Output the (X, Y) coordinate of the center of the cell containing the given text.  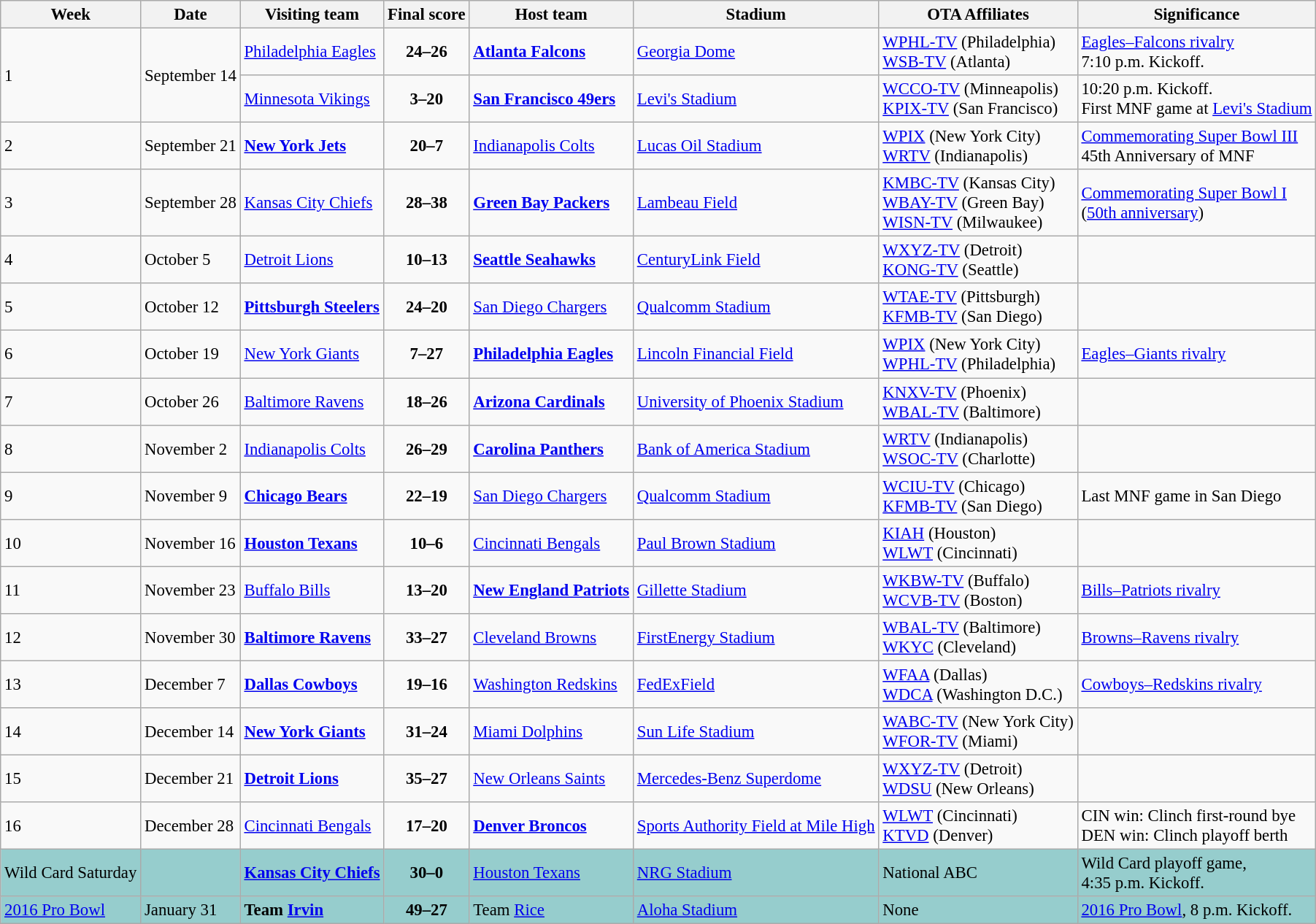
Cowboys–Redskins rivalry (1197, 685)
Gillette Stadium (756, 590)
33–27 (426, 638)
Visiting team (312, 15)
Eagles–Giants rivalry (1197, 355)
Date (191, 15)
November 2 (191, 448)
Pittsburgh Steelers (312, 307)
2 (71, 146)
9 (71, 496)
December 21 (191, 778)
49–27 (426, 910)
OTA Affiliates (978, 15)
Stadium (756, 15)
Lambeau Field (756, 203)
Team Rice (552, 910)
KNXV-TV (Phoenix)WBAL-TV (Baltimore) (978, 401)
Eagles–Falcons rivalry7:10 p.m. Kickoff. (1197, 53)
CenturyLink Field (756, 260)
10 (71, 543)
Cleveland Browns (552, 638)
Paul Brown Stadium (756, 543)
22–19 (426, 496)
Week (71, 15)
New England Patriots (552, 590)
Team Irvin (312, 910)
Significance (1197, 15)
3–20 (426, 99)
26–29 (426, 448)
Wild Card Saturday (71, 873)
KMBC-TV (Kansas City)WBAY-TV (Green Bay)WISN-TV (Milwaukee) (978, 203)
WBAL-TV (Baltimore)WKYC (Cleveland) (978, 638)
September 28 (191, 203)
November 9 (191, 496)
October 5 (191, 260)
CIN win: Clinch first-round byeDEN win: Clinch playoff berth (1197, 826)
WTAE-TV (Pittsburgh)KFMB-TV (San Diego) (978, 307)
WXYZ-TV (Detroit)KONG-TV (Seattle) (978, 260)
Wild Card playoff game,4:35 p.m. Kickoff. (1197, 873)
WPIX (New York City)WPHL-TV (Philadelphia) (978, 355)
National ABC (978, 873)
FirstEnergy Stadium (756, 638)
Commemorating Super Bowl I(50th anniversary) (1197, 203)
7–27 (426, 355)
10–13 (426, 260)
30–0 (426, 873)
Levi's Stadium (756, 99)
13 (71, 685)
Mercedes-Benz Superdome (756, 778)
17–20 (426, 826)
WKBW-TV (Buffalo)WCVB-TV (Boston) (978, 590)
Atlanta Falcons (552, 53)
24–20 (426, 307)
KIAH (Houston)WLWT (Cincinnati) (978, 543)
WFAA (Dallas)WDCA (Washington D.C.) (978, 685)
October 26 (191, 401)
Sun Life Stadium (756, 731)
28–38 (426, 203)
2016 Pro Bowl, 8 p.m. Kickoff. (1197, 910)
Green Bay Packers (552, 203)
Dallas Cowboys (312, 685)
8 (71, 448)
January 31 (191, 910)
Buffalo Bills (312, 590)
5 (71, 307)
Sports Authority Field at Mile High (756, 826)
Arizona Cardinals (552, 401)
Final score (426, 15)
12 (71, 638)
Lincoln Financial Field (756, 355)
Browns–Ravens rivalry (1197, 638)
WPIX (New York City)WRTV (Indianapolis) (978, 146)
31–24 (426, 731)
None (978, 910)
New Orleans Saints (552, 778)
October 12 (191, 307)
WCCO-TV (Minneapolis)KPIX-TV (San Francisco) (978, 99)
November 23 (191, 590)
December 14 (191, 731)
December 7 (191, 685)
September 14 (191, 76)
December 28 (191, 826)
Last MNF game in San Diego (1197, 496)
WPHL-TV (Philadelphia)WSB-TV (Atlanta) (978, 53)
20–7 (426, 146)
WLWT (Cincinnati)KTVD (Denver) (978, 826)
NRG Stadium (756, 873)
11 (71, 590)
San Francisco 49ers (552, 99)
6 (71, 355)
University of Phoenix Stadium (756, 401)
3 (71, 203)
WCIU-TV (Chicago)KFMB-TV (San Diego) (978, 496)
Bank of America Stadium (756, 448)
Chicago Bears (312, 496)
10–6 (426, 543)
35–27 (426, 778)
Denver Broncos (552, 826)
19–16 (426, 685)
September 21 (191, 146)
Aloha Stadium (756, 910)
15 (71, 778)
13–20 (426, 590)
Lucas Oil Stadium (756, 146)
WXYZ-TV (Detroit)WDSU (New Orleans) (978, 778)
Commemorating Super Bowl III45th Anniversary of MNF (1197, 146)
7 (71, 401)
Minnesota Vikings (312, 99)
Washington Redskins (552, 685)
Host team (552, 15)
November 16 (191, 543)
16 (71, 826)
10:20 p.m. Kickoff.First MNF game at Levi's Stadium (1197, 99)
New York Jets (312, 146)
24–26 (426, 53)
Seattle Seahawks (552, 260)
Carolina Panthers (552, 448)
4 (71, 260)
Georgia Dome (756, 53)
FedExField (756, 685)
2016 Pro Bowl (71, 910)
1 (71, 76)
18–26 (426, 401)
October 19 (191, 355)
Bills–Patriots rivalry (1197, 590)
14 (71, 731)
WRTV (Indianapolis)WSOC-TV (Charlotte) (978, 448)
November 30 (191, 638)
WABC-TV (New York City)WFOR-TV (Miami) (978, 731)
Miami Dolphins (552, 731)
